Find where the given text appears and provide that cell's center as [x, y] coordinate. 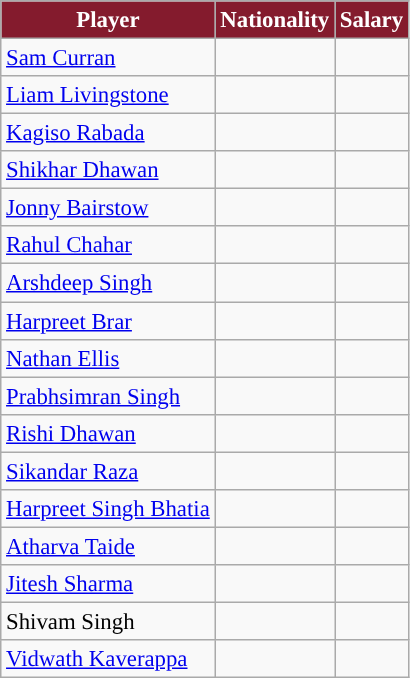
Harpreet Singh Bhatia [108, 509]
Vidwath Kaverappa [108, 659]
Jitesh Sharma [108, 584]
Nathan Ellis [108, 358]
Salary [372, 20]
Prabhsimran Singh [108, 396]
Atharva Taide [108, 546]
Liam Livingstone [108, 95]
Rahul Chahar [108, 245]
Kagiso Rabada [108, 133]
Arshdeep Singh [108, 283]
Nationality [274, 20]
Sikandar Raza [108, 471]
Jonny Bairstow [108, 208]
Rishi Dhawan [108, 433]
Sam Curran [108, 58]
Harpreet Brar [108, 321]
Shivam Singh [108, 621]
Player [108, 20]
Shikhar Dhawan [108, 170]
